Return the [x, y] coordinate for the center point of the cell that contains the specified text.  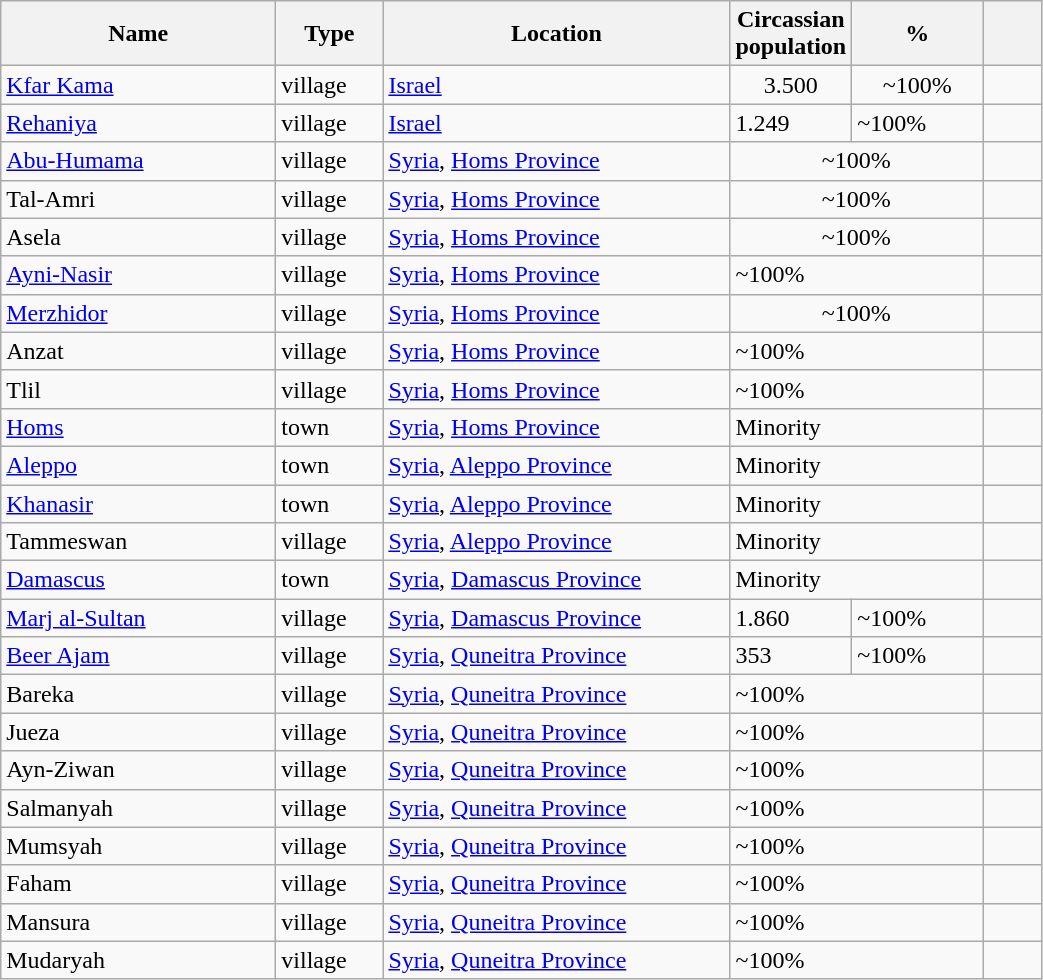
Tal-Amri [138, 199]
Abu-Humama [138, 161]
Beer Ajam [138, 656]
Circassian population [791, 34]
Tlil [138, 389]
353 [791, 656]
Damascus [138, 580]
3.500 [791, 85]
Bareka [138, 694]
Asela [138, 237]
Type [330, 34]
Tammeswan [138, 542]
Location [556, 34]
Name [138, 34]
Mudaryah [138, 960]
1.249 [791, 123]
Homs [138, 427]
1.860 [791, 618]
Rehaniya [138, 123]
Salmanyah [138, 808]
Merzhidor [138, 313]
Khanasir [138, 503]
Marj al-Sultan [138, 618]
Anzat [138, 351]
% [918, 34]
Mumsyah [138, 846]
Kfar Kama [138, 85]
Ayn-Ziwan [138, 770]
Ayni-Nasir [138, 275]
Faham [138, 884]
Jueza [138, 732]
Aleppo [138, 465]
Mansura [138, 922]
